For the text-containing cell, return its midpoint in (X, Y) coordinate format. 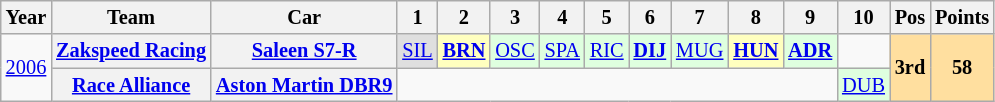
DIJ (650, 51)
2 (464, 17)
Team (131, 17)
3 (514, 17)
58 (962, 68)
9 (810, 17)
3rd (910, 68)
Points (962, 17)
Aston Martin DBR9 (304, 85)
7 (700, 17)
8 (756, 17)
6 (650, 17)
MUG (700, 51)
Zakspeed Racing (131, 51)
10 (864, 17)
BRN (464, 51)
Saleen S7-R (304, 51)
4 (562, 17)
DUB (864, 85)
5 (607, 17)
SIL (417, 51)
2006 (26, 68)
HUN (756, 51)
RIC (607, 51)
Car (304, 17)
1 (417, 17)
ADR (810, 51)
SPA (562, 51)
OSC (514, 51)
Race Alliance (131, 85)
Year (26, 17)
Pos (910, 17)
